Return [X, Y] of the center of cell containing provided text 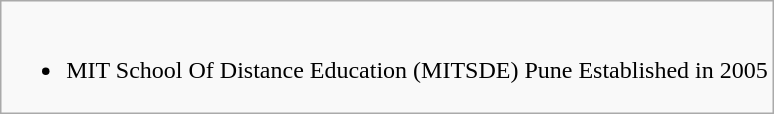
MIT School Of Distance Education (MITSDE) Pune Established in 2005 [388, 58]
